Capture the cell that displays the provided text and extract its [x, y] central coordinate. 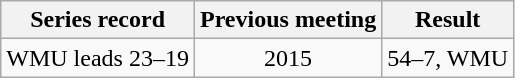
Series record [98, 20]
Previous meeting [288, 20]
54–7, WMU [448, 58]
WMU leads 23–19 [98, 58]
2015 [288, 58]
Result [448, 20]
